Capture the cell that displays the provided text and extract its (X, Y) central coordinate. 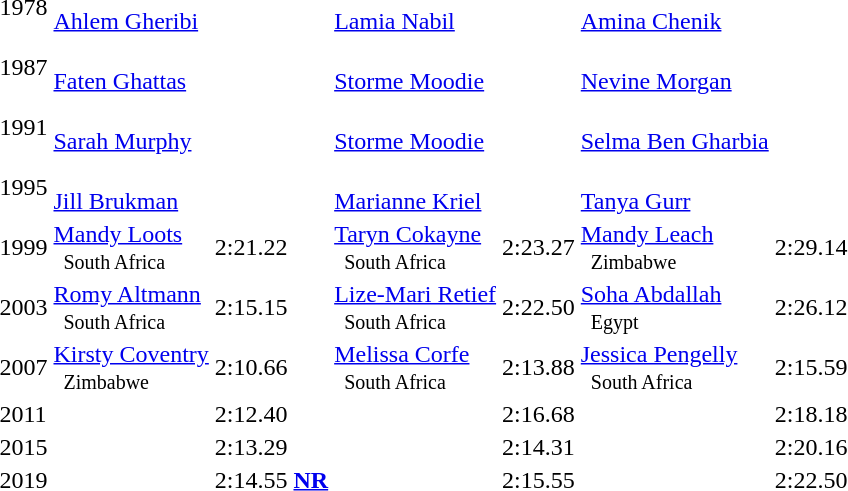
2:13.29 (271, 447)
2:10.66 (271, 368)
Mandy Leach Zimbabwe (674, 248)
2:13.88 (539, 368)
2:16.68 (539, 414)
2:22.50 (539, 308)
Soha Abdallah Egypt (674, 308)
Nevine Morgan (674, 68)
Taryn Cokayne South Africa (416, 248)
Selma Ben Gharbia (674, 128)
Marianne Kriel (416, 188)
2:12.40 (271, 414)
Jessica Pengelly South Africa (674, 368)
Faten Ghattas (131, 68)
Mandy Loots South Africa (131, 248)
Tanya Gurr (674, 188)
2:14.31 (539, 447)
Kirsty Coventry Zimbabwe (131, 368)
2:21.22 (271, 248)
Sarah Murphy (131, 128)
Jill Brukman (131, 188)
Lize-Mari Retief South Africa (416, 308)
Melissa Corfe South Africa (416, 368)
Romy Altmann South Africa (131, 308)
2:23.27 (539, 248)
2:15.15 (271, 308)
